Detect which cell encompasses the target text, then output its [X, Y] center coordinate. 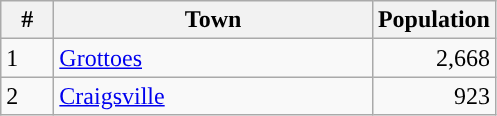
2,668 [434, 58]
2 [28, 96]
Town [214, 20]
Craigsville [214, 96]
923 [434, 96]
Population [434, 20]
1 [28, 58]
Grottoes [214, 58]
# [28, 20]
